Search for the cell housing the specified text and yield its (X, Y) center coordinate. 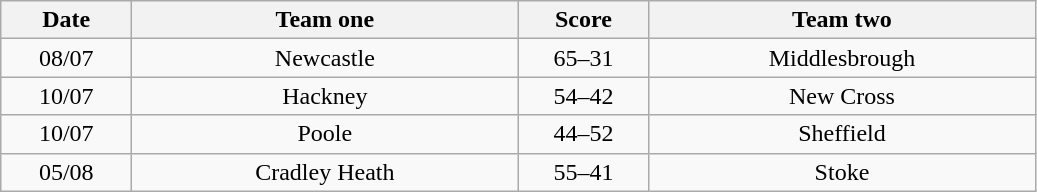
Sheffield (842, 134)
55–41 (584, 172)
65–31 (584, 58)
Stoke (842, 172)
05/08 (66, 172)
Date (66, 20)
New Cross (842, 96)
Team two (842, 20)
Poole (325, 134)
08/07 (66, 58)
Team one (325, 20)
Cradley Heath (325, 172)
Score (584, 20)
44–52 (584, 134)
Hackney (325, 96)
Newcastle (325, 58)
54–42 (584, 96)
Middlesbrough (842, 58)
